Locate the cell with the specified text and output its [X, Y] center coordinate. 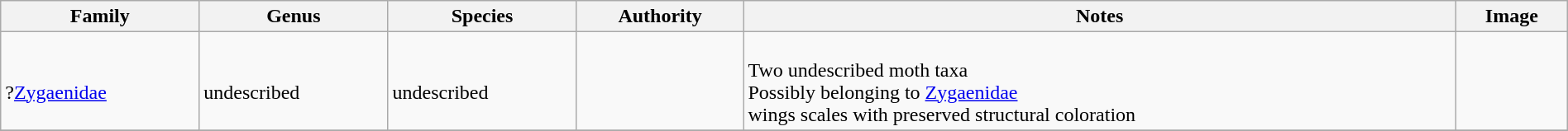
Image [1512, 16]
?Zygaenidae [100, 81]
Authority [660, 16]
Notes [1100, 16]
Family [100, 16]
Species [482, 16]
Two undescribed moth taxa Possibly belonging to Zygaenidaewings scales with preserved structural coloration [1100, 81]
Genus [294, 16]
